Search for the cell housing the specified text and yield its (X, Y) center coordinate. 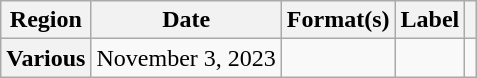
Date (186, 20)
Label (430, 20)
Format(s) (338, 20)
Various (46, 58)
November 3, 2023 (186, 58)
Region (46, 20)
